For the text-containing cell, return its midpoint in [x, y] coordinate format. 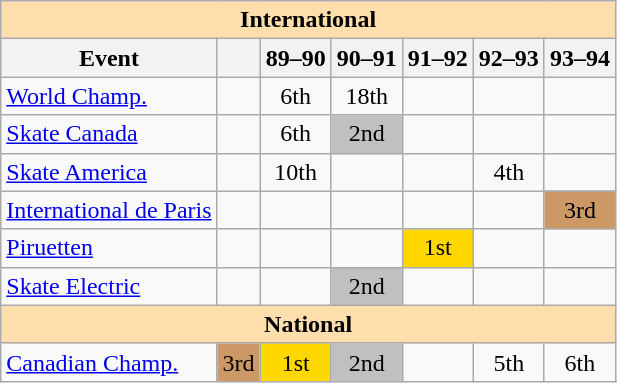
World Champ. [109, 96]
Piruetten [109, 248]
92–93 [508, 58]
10th [296, 172]
89–90 [296, 58]
International de Paris [109, 210]
4th [508, 172]
90–91 [366, 58]
93–94 [580, 58]
Event [109, 58]
Skate America [109, 172]
91–92 [438, 58]
5th [508, 362]
National [308, 324]
Skate Canada [109, 134]
International [308, 20]
18th [366, 96]
Skate Electric [109, 286]
Canadian Champ. [109, 362]
